Return the [X, Y] coordinate for the center point of the cell that contains the specified text.  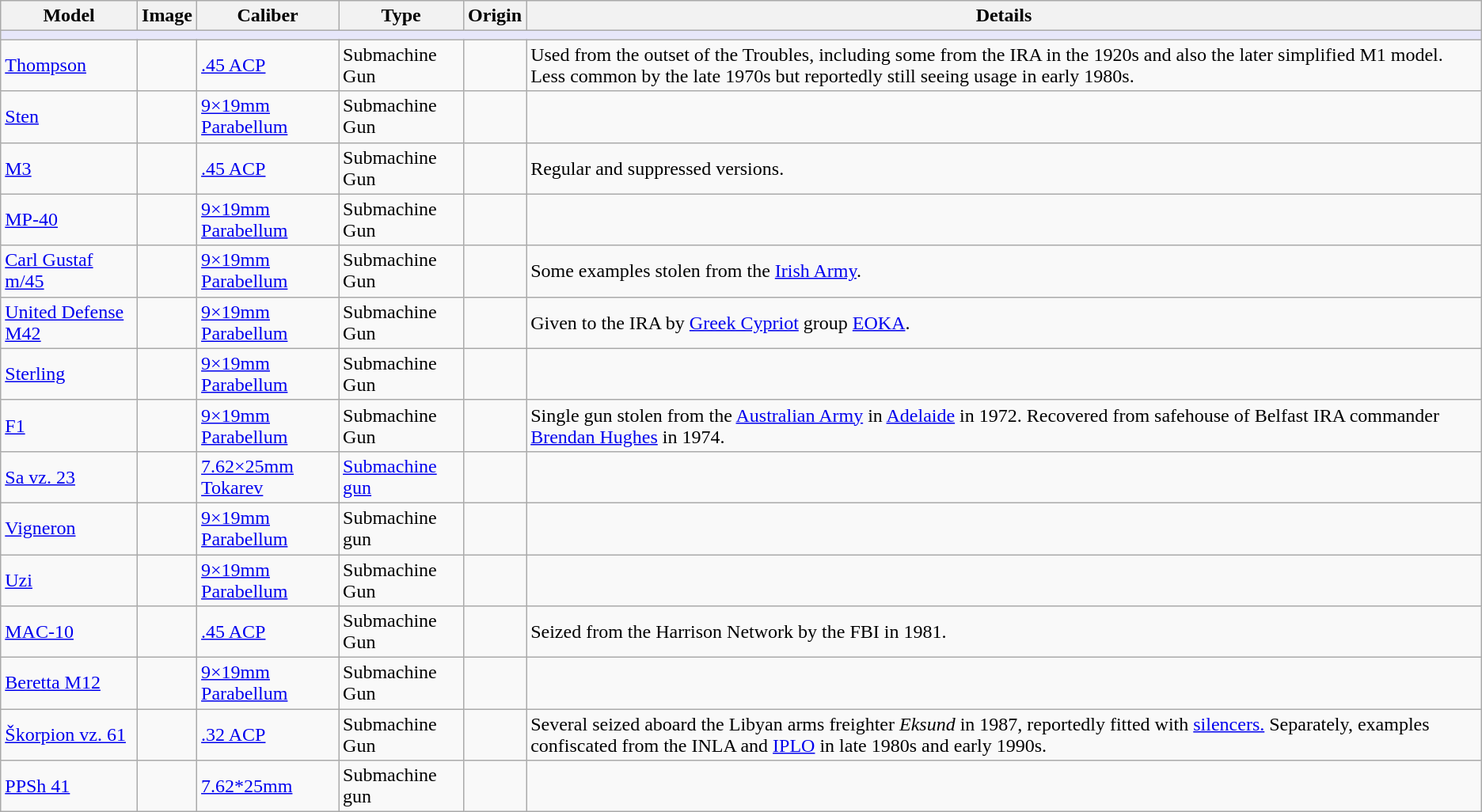
Carl Gustaf m/45 [70, 271]
MAC-10 [70, 632]
Beretta M12 [70, 684]
Origin [496, 16]
Sterling [70, 374]
Some examples stolen from the Irish Army. [1004, 271]
Caliber [268, 16]
Model [70, 16]
Vigneron [70, 529]
7.62×25mm Tokarev [268, 476]
.32 ACP [268, 734]
Image [168, 16]
Škorpion vz. 61 [70, 734]
Type [401, 16]
Thompson [70, 65]
Sa vz. 23 [70, 476]
M3 [70, 168]
Seized from the Harrison Network by the FBI in 1981. [1004, 632]
F1 [70, 426]
United Defense M42 [70, 323]
PPSh 41 [70, 787]
Uzi [70, 579]
7.62*25mm [268, 787]
Single gun stolen from the Australian Army in Adelaide in 1972. Recovered from safehouse of Belfast IRA commander Brendan Hughes in 1974. [1004, 426]
Given to the IRA by Greek Cypriot group EOKA. [1004, 323]
Details [1004, 16]
Regular and suppressed versions. [1004, 168]
Sten [70, 117]
MP-40 [70, 220]
